From the cell containing the given text, extract its center point as (x, y) coordinate. 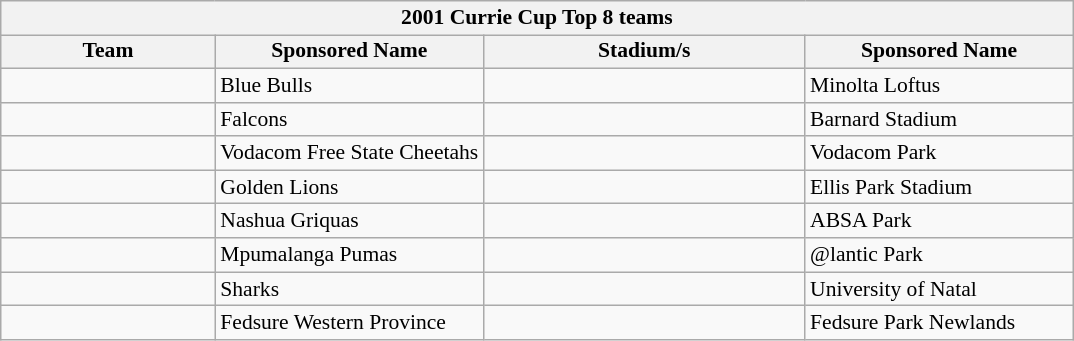
Ellis Park Stadium (939, 187)
Minolta Loftus (939, 86)
Sharks (349, 289)
Mpumalanga Pumas (349, 255)
Team (108, 52)
Falcons (349, 120)
2001 Currie Cup Top 8 teams (537, 18)
Nashua Griquas (349, 221)
Blue Bulls (349, 86)
Barnard Stadium (939, 120)
Fedsure Park Newlands (939, 323)
Stadium/s (644, 52)
@lantic Park (939, 255)
University of Natal (939, 289)
Vodacom Free State Cheetahs (349, 154)
ABSA Park (939, 221)
Golden Lions (349, 187)
Fedsure Western Province (349, 323)
Vodacom Park (939, 154)
